Extract the (X, Y) coordinate from the center of the cell holding the provided text.  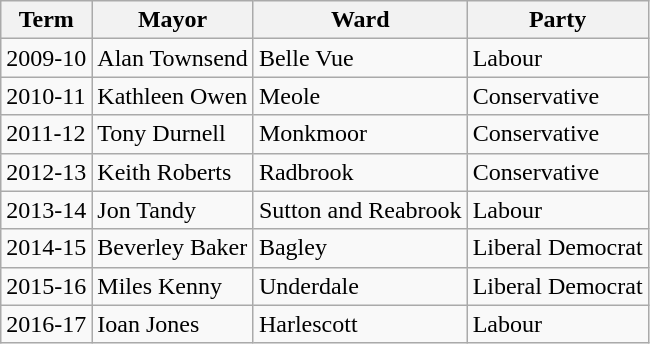
Miles Kenny (173, 286)
2014-15 (46, 248)
2010-11 (46, 96)
Meole (360, 96)
Alan Townsend (173, 58)
2015-16 (46, 286)
Ioan Jones (173, 324)
Kathleen Owen (173, 96)
2016-17 (46, 324)
Mayor (173, 20)
Monkmoor (360, 134)
Beverley Baker (173, 248)
Keith Roberts (173, 172)
2009-10 (46, 58)
Tony Durnell (173, 134)
Radbrook (360, 172)
Jon Tandy (173, 210)
Sutton and Reabrook (360, 210)
2013-14 (46, 210)
Bagley (360, 248)
2012-13 (46, 172)
Belle Vue (360, 58)
Harlescott (360, 324)
Ward (360, 20)
Underdale (360, 286)
Party (558, 20)
2011-12 (46, 134)
Term (46, 20)
